Scan for the cell matching the given text and deliver its [x, y] coordinate at center. 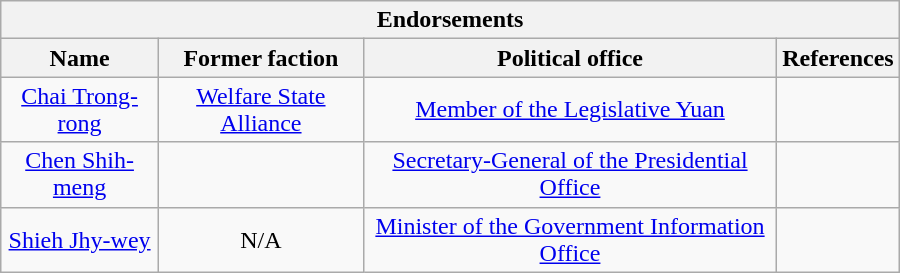
Shieh Jhy-wey [80, 240]
Political office [570, 58]
Name [80, 58]
Member of the Legislative Yuan [570, 110]
References [838, 58]
Endorsements [450, 20]
Former faction [260, 58]
Welfare State Alliance [260, 110]
N/A [260, 240]
Minister of the Government Information Office [570, 240]
Chai Trong-rong [80, 110]
Secretary-General of the Presidential Office [570, 174]
Chen Shih-meng [80, 174]
